From the cell containing the given text, extract its center point as [X, Y] coordinate. 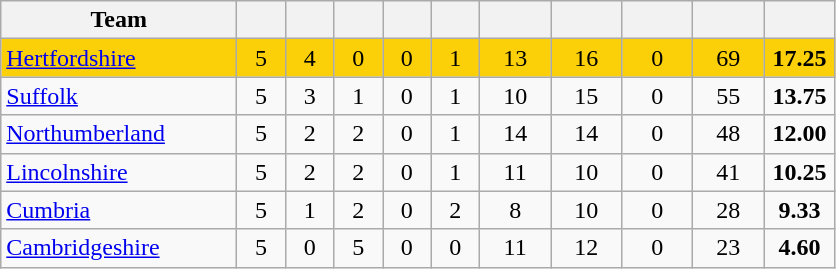
16 [586, 58]
41 [728, 172]
3 [310, 96]
28 [728, 210]
4 [310, 58]
13 [516, 58]
23 [728, 248]
12.00 [800, 134]
Hertfordshire [119, 58]
13.75 [800, 96]
4.60 [800, 248]
12 [586, 248]
Team [119, 20]
10.25 [800, 172]
15 [586, 96]
Cumbria [119, 210]
8 [516, 210]
48 [728, 134]
Suffolk [119, 96]
Lincolnshire [119, 172]
69 [728, 58]
Northumberland [119, 134]
17.25 [800, 58]
Cambridgeshire [119, 248]
9.33 [800, 210]
55 [728, 96]
